Output the (X, Y) coordinate of the center of the cell containing the given text.  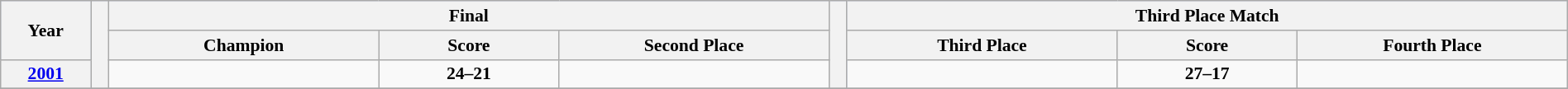
Final (468, 16)
24–21 (469, 74)
2001 (46, 74)
Fourth Place (1432, 45)
Second Place (695, 45)
27–17 (1207, 74)
Third Place (982, 45)
Champion (243, 45)
Third Place Match (1207, 16)
Year (46, 30)
